Capture the cell that displays the provided text and extract its [x, y] central coordinate. 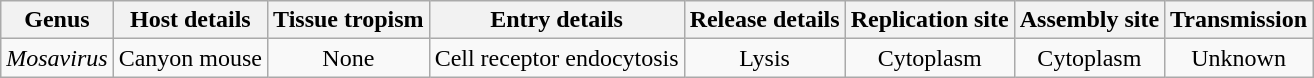
Host details [190, 20]
Replication site [930, 20]
Release details [764, 20]
Lysis [764, 58]
Cell receptor endocytosis [556, 58]
Transmission [1239, 20]
None [349, 58]
Mosavirus [57, 58]
Unknown [1239, 58]
Entry details [556, 20]
Canyon mouse [190, 58]
Tissue tropism [349, 20]
Assembly site [1089, 20]
Genus [57, 20]
